Capture the cell that displays the provided text and extract its [X, Y] central coordinate. 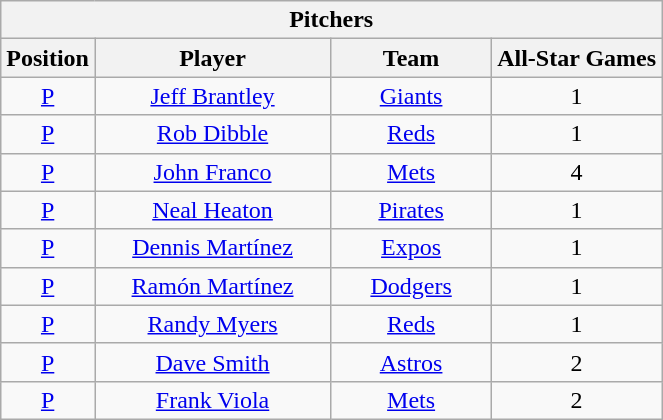
Neal Heaton [212, 210]
Rob Dibble [212, 134]
Dennis Martínez [212, 248]
Pitchers [332, 20]
Randy Myers [212, 324]
Dodgers [412, 286]
Position [48, 58]
Expos [412, 248]
Ramón Martínez [212, 286]
Player [212, 58]
Team [412, 58]
4 [577, 172]
Giants [412, 96]
Frank Viola [212, 400]
Pirates [412, 210]
Jeff Brantley [212, 96]
Astros [412, 362]
Dave Smith [212, 362]
John Franco [212, 172]
All-Star Games [577, 58]
